Return the [X, Y] coordinate for the center point of the cell that contains the specified text.  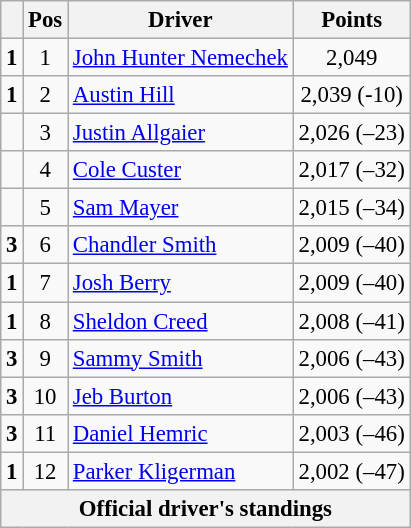
2,003 (–46) [352, 433]
10 [46, 396]
6 [46, 245]
12 [46, 471]
2 [46, 95]
8 [46, 321]
4 [46, 170]
9 [46, 358]
Sammy Smith [181, 358]
Driver [181, 20]
Parker Kligerman [181, 471]
2,026 (–23) [352, 133]
Jeb Burton [181, 396]
2,002 (–47) [352, 471]
Cole Custer [181, 170]
11 [46, 433]
2,008 (–41) [352, 321]
Points [352, 20]
Daniel Hemric [181, 433]
Sam Mayer [181, 208]
Official driver's standings [206, 509]
Josh Berry [181, 283]
John Hunter Nemechek [181, 58]
5 [46, 208]
Pos [46, 20]
2,015 (–34) [352, 208]
2,049 [352, 58]
Chandler Smith [181, 245]
7 [46, 283]
Sheldon Creed [181, 321]
2,039 (-10) [352, 95]
2,017 (–32) [352, 170]
Justin Allgaier [181, 133]
Austin Hill [181, 95]
